Determine the (X, Y) coordinate at the center of the cell enclosing the given text.  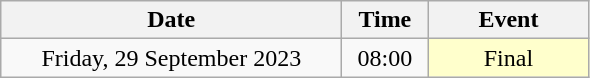
Event (508, 20)
Final (508, 58)
08:00 (385, 58)
Date (172, 20)
Friday, 29 September 2023 (172, 58)
Time (385, 20)
